Return the (X, Y) coordinate for the center point of the cell that contains the specified text.  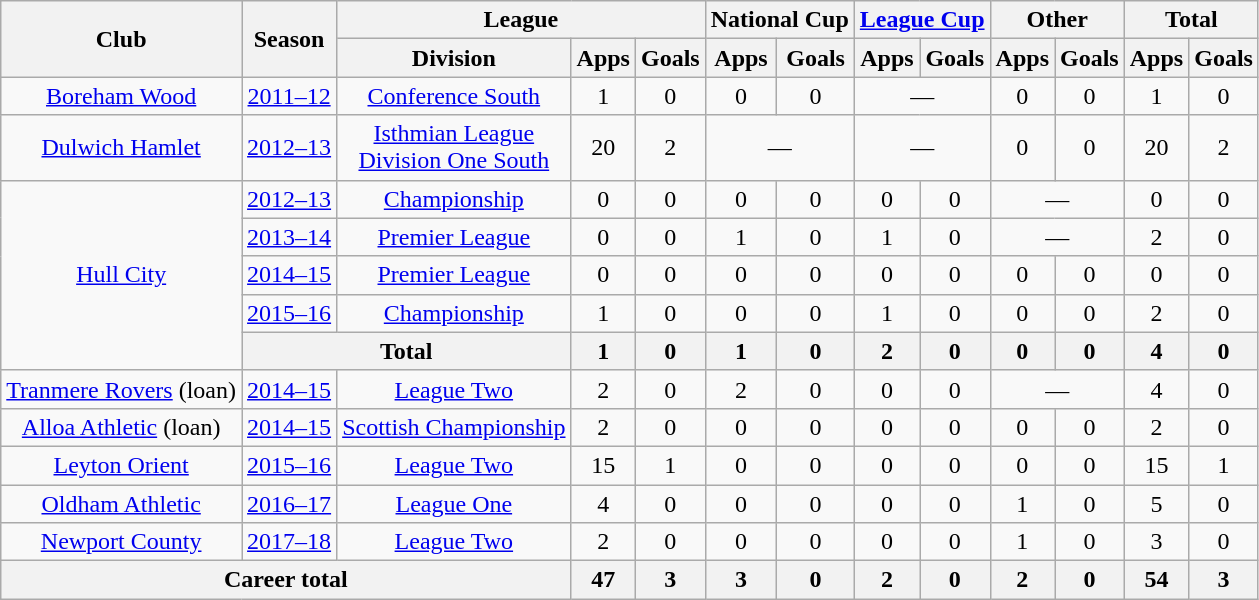
2017–18 (290, 542)
Conference South (454, 96)
League Cup (922, 20)
Oldham Athletic (122, 503)
Alloa Athletic (loan) (122, 427)
League (522, 20)
League One (454, 503)
54 (1156, 580)
Hull City (122, 275)
Club (122, 39)
Division (454, 58)
Tranmere Rovers (loan) (122, 389)
5 (1156, 503)
Other (1057, 20)
2016–17 (290, 503)
2013–14 (290, 237)
Dulwich Hamlet (122, 148)
2011–12 (290, 96)
Leyton Orient (122, 465)
Scottish Championship (454, 427)
Boreham Wood (122, 96)
Career total (286, 580)
47 (603, 580)
National Cup (780, 20)
Season (290, 39)
Isthmian LeagueDivision One South (454, 148)
Newport County (122, 542)
